Find where the given text appears and provide that cell's center as [X, Y] coordinate. 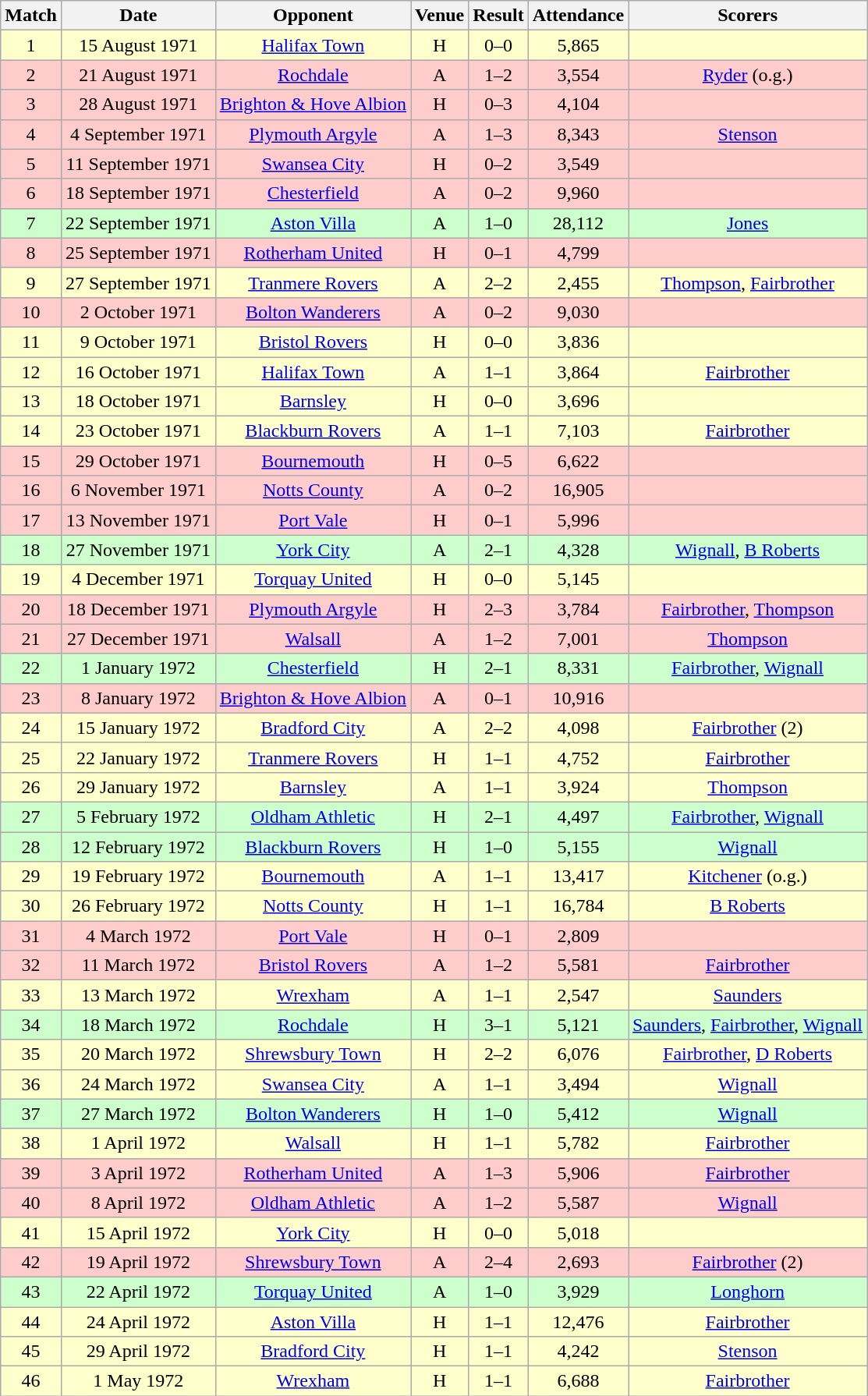
Result [498, 16]
23 October 1971 [138, 431]
4,104 [578, 105]
9,960 [578, 193]
5,121 [578, 1025]
9 October 1971 [138, 342]
8 [31, 253]
15 January 1972 [138, 728]
3,924 [578, 787]
3,864 [578, 372]
25 September 1971 [138, 253]
3,494 [578, 1084]
22 September 1971 [138, 223]
15 August 1971 [138, 45]
16,905 [578, 491]
25 [31, 757]
29 January 1972 [138, 787]
17 [31, 520]
5,018 [578, 1232]
40 [31, 1203]
4 [31, 134]
43 [31, 1291]
22 January 1972 [138, 757]
18 October 1971 [138, 402]
3–1 [498, 1025]
22 April 1972 [138, 1291]
4 March 1972 [138, 936]
11 March 1972 [138, 966]
19 April 1972 [138, 1262]
3,929 [578, 1291]
27 [31, 817]
10,916 [578, 698]
6,076 [578, 1054]
1 May 1972 [138, 1381]
3,554 [578, 75]
0–3 [498, 105]
1 January 1972 [138, 668]
4,799 [578, 253]
14 [31, 431]
18 March 1972 [138, 1025]
12 February 1972 [138, 846]
1 April 1972 [138, 1143]
6,622 [578, 461]
28 [31, 846]
23 [31, 698]
9,030 [578, 312]
16 [31, 491]
24 April 1972 [138, 1322]
27 November 1971 [138, 550]
15 April 1972 [138, 1232]
8 January 1972 [138, 698]
4,242 [578, 1352]
12,476 [578, 1322]
3,836 [578, 342]
21 August 1971 [138, 75]
Opponent [313, 16]
2 [31, 75]
5,996 [578, 520]
Date [138, 16]
2–3 [498, 609]
33 [31, 995]
6,688 [578, 1381]
36 [31, 1084]
Attendance [578, 16]
Thompson, Fairbrother [748, 282]
13,417 [578, 877]
27 September 1971 [138, 282]
2,809 [578, 936]
11 September 1971 [138, 164]
Fairbrother, D Roberts [748, 1054]
11 [31, 342]
15 [31, 461]
13 November 1971 [138, 520]
3 [31, 105]
Venue [440, 16]
5,906 [578, 1173]
Longhorn [748, 1291]
5 [31, 164]
7,103 [578, 431]
46 [31, 1381]
44 [31, 1322]
20 March 1972 [138, 1054]
1 [31, 45]
Kitchener (o.g.) [748, 877]
B Roberts [748, 906]
Match [31, 16]
24 March 1972 [138, 1084]
16,784 [578, 906]
18 [31, 550]
Jones [748, 223]
16 October 1971 [138, 372]
8,331 [578, 668]
8 April 1972 [138, 1203]
Saunders [748, 995]
28 August 1971 [138, 105]
26 February 1972 [138, 906]
29 October 1971 [138, 461]
4 September 1971 [138, 134]
3,696 [578, 402]
4 December 1971 [138, 579]
5,412 [578, 1114]
2 October 1971 [138, 312]
20 [31, 609]
6 November 1971 [138, 491]
24 [31, 728]
42 [31, 1262]
21 [31, 639]
26 [31, 787]
5,865 [578, 45]
Scorers [748, 16]
28,112 [578, 223]
7 [31, 223]
45 [31, 1352]
5,155 [578, 846]
Wignall, B Roberts [748, 550]
8,343 [578, 134]
2–4 [498, 1262]
30 [31, 906]
12 [31, 372]
4,497 [578, 817]
7,001 [578, 639]
3,549 [578, 164]
27 December 1971 [138, 639]
35 [31, 1054]
32 [31, 966]
0–5 [498, 461]
31 [31, 936]
4,752 [578, 757]
5 February 1972 [138, 817]
2,693 [578, 1262]
41 [31, 1232]
5,782 [578, 1143]
2,547 [578, 995]
18 December 1971 [138, 609]
Fairbrother, Thompson [748, 609]
22 [31, 668]
5,587 [578, 1203]
3 April 1972 [138, 1173]
3,784 [578, 609]
10 [31, 312]
29 April 1972 [138, 1352]
18 September 1971 [138, 193]
29 [31, 877]
38 [31, 1143]
5,581 [578, 966]
2,455 [578, 282]
Ryder (o.g.) [748, 75]
13 [31, 402]
4,098 [578, 728]
27 March 1972 [138, 1114]
5,145 [578, 579]
9 [31, 282]
19 February 1972 [138, 877]
34 [31, 1025]
37 [31, 1114]
6 [31, 193]
Saunders, Fairbrother, Wignall [748, 1025]
19 [31, 579]
39 [31, 1173]
4,328 [578, 550]
13 March 1972 [138, 995]
